For the text-containing cell, return its midpoint in [X, Y] coordinate format. 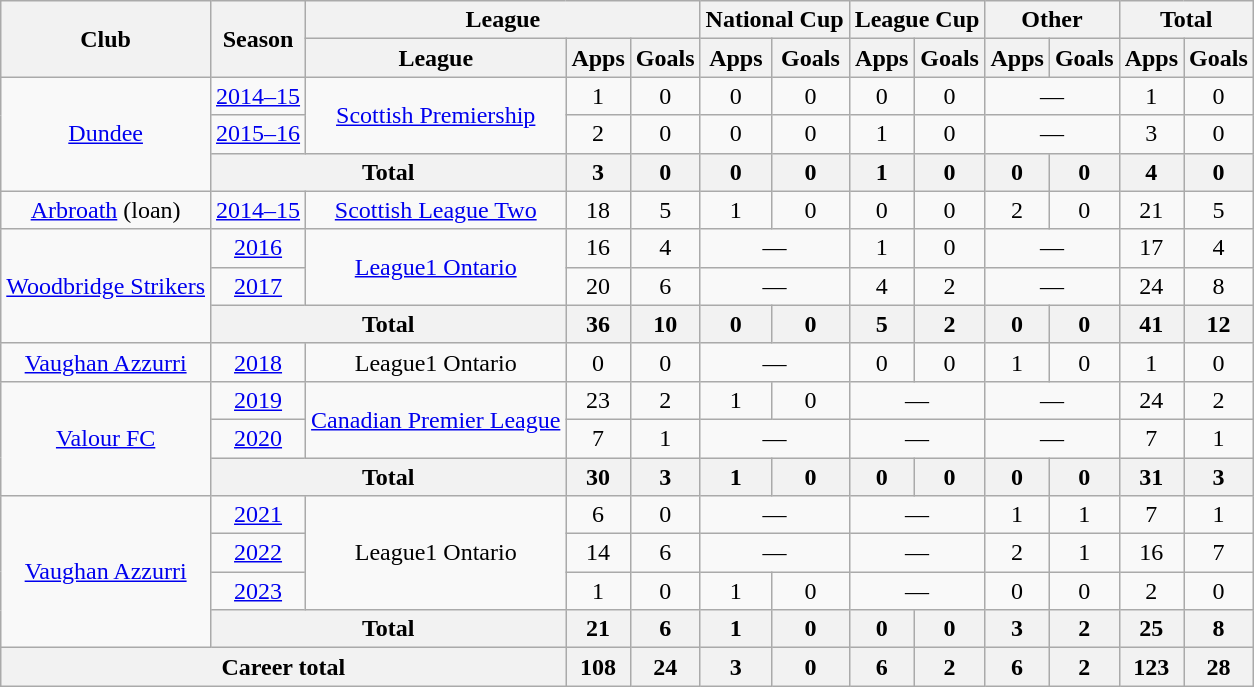
Dundee [106, 134]
Canadian Premier League [436, 419]
Scottish Premiership [436, 115]
30 [598, 477]
12 [1219, 324]
36 [598, 324]
2017 [258, 286]
Season [258, 39]
Valour FC [106, 438]
10 [665, 324]
41 [1151, 324]
Other [1052, 20]
2023 [258, 591]
Scottish League Two [436, 210]
25 [1151, 629]
23 [598, 400]
Career total [284, 667]
28 [1219, 667]
17 [1151, 248]
Club [106, 39]
2022 [258, 553]
Arbroath (loan) [106, 210]
108 [598, 667]
18 [598, 210]
123 [1151, 667]
2015–16 [258, 134]
14 [598, 553]
2018 [258, 362]
31 [1151, 477]
Woodbridge Strikers [106, 286]
2019 [258, 400]
2021 [258, 515]
2016 [258, 248]
League Cup [917, 20]
National Cup [774, 20]
2020 [258, 438]
20 [598, 286]
